From the cell containing the given text, extract its center point as (X, Y) coordinate. 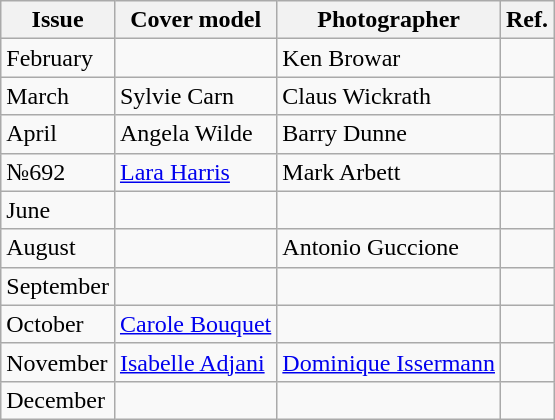
№692 (58, 172)
Barry Dunne (389, 134)
Mark Arbett (389, 172)
Lara Harris (195, 172)
Sylvie Carn (195, 96)
Ken Browar (389, 58)
June (58, 210)
Isabelle Adjani (195, 362)
December (58, 400)
Claus Wickrath (389, 96)
April (58, 134)
November (58, 362)
February (58, 58)
Cover model (195, 20)
Dominique Issermann (389, 362)
September (58, 286)
March (58, 96)
Antonio Guccione (389, 248)
October (58, 324)
Ref. (528, 20)
Angela Wilde (195, 134)
August (58, 248)
Photographer (389, 20)
Issue (58, 20)
Carole Bouquet (195, 324)
